Output the [x, y] coordinate of the center of the cell containing the given text.  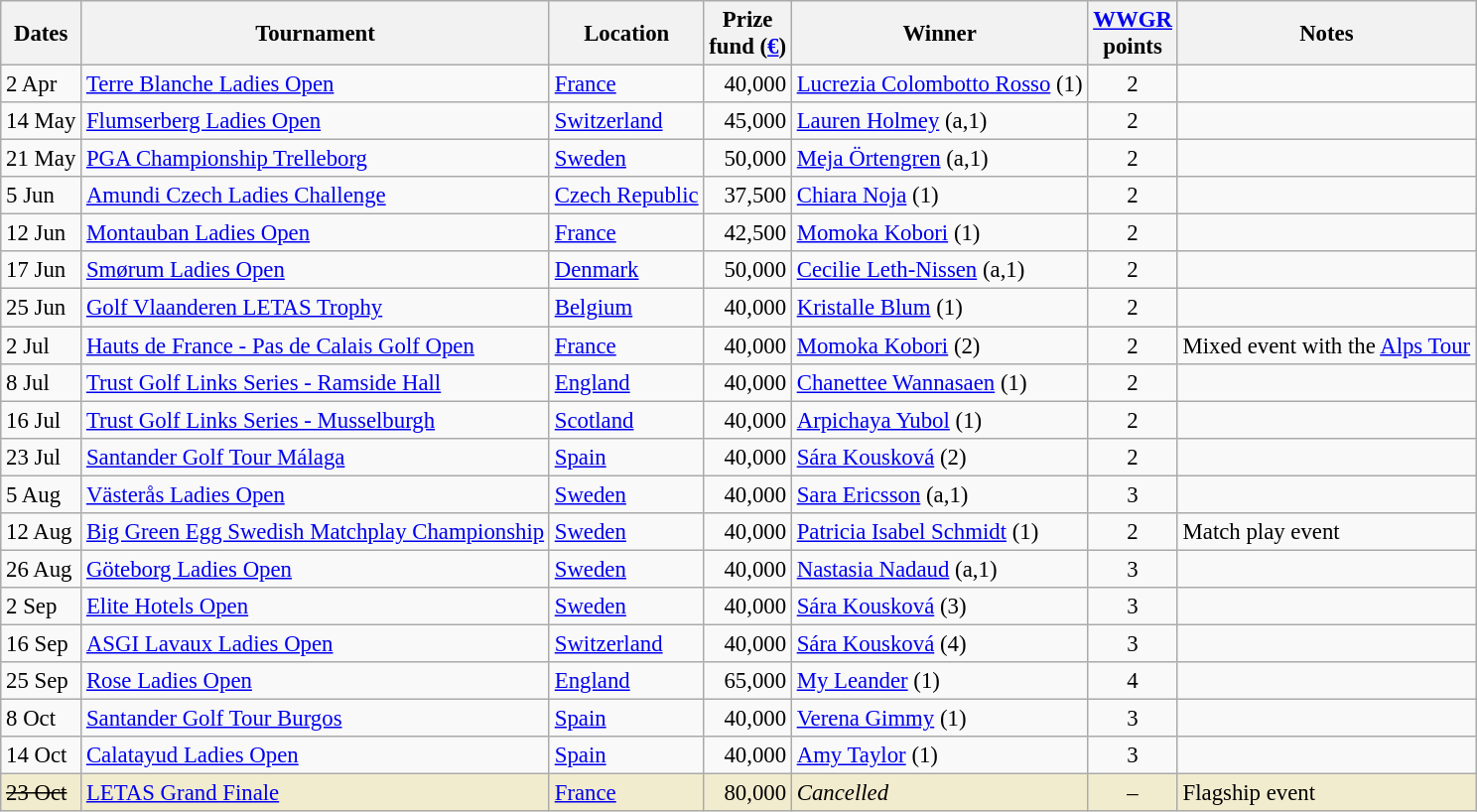
14 May [42, 121]
Terre Blanche Ladies Open [316, 84]
80,000 [747, 793]
Cecilie Leth-Nissen (a,1) [939, 271]
Winner [939, 34]
16 Sep [42, 643]
2 Jul [42, 345]
Santander Golf Tour Burgos [316, 719]
26 Aug [42, 569]
My Leander (1) [939, 681]
Västerås Ladies Open [316, 494]
– [1133, 793]
65,000 [747, 681]
Amundi Czech Ladies Challenge [316, 196]
Flagship event [1326, 793]
Smørum Ladies Open [316, 271]
Mixed event with the Alps Tour [1326, 345]
Kristalle Blum (1) [939, 308]
12 Jun [42, 233]
Big Green Egg Swedish Matchplay Championship [316, 532]
8 Jul [42, 382]
37,500 [747, 196]
Sára Kousková (4) [939, 643]
Dates [42, 34]
Calatayud Ladies Open [316, 755]
Momoka Kobori (2) [939, 345]
2 Sep [42, 607]
45,000 [747, 121]
LETAS Grand Finale [316, 793]
PGA Championship Trelleborg [316, 159]
Meja Örtengren (a,1) [939, 159]
Verena Gimmy (1) [939, 719]
14 Oct [42, 755]
Santander Golf Tour Málaga [316, 457]
Trust Golf Links Series - Ramside Hall [316, 382]
25 Jun [42, 308]
17 Jun [42, 271]
Sára Kousková (3) [939, 607]
WWGRpoints [1133, 34]
Momoka Kobori (1) [939, 233]
Lauren Holmey (a,1) [939, 121]
Chanettee Wannasaen (1) [939, 382]
Trust Golf Links Series - Musselburgh [316, 420]
23 Jul [42, 457]
Chiara Noja (1) [939, 196]
Hauts de France - Pas de Calais Golf Open [316, 345]
Tournament [316, 34]
Lucrezia Colombotto Rosso (1) [939, 84]
8 Oct [42, 719]
21 May [42, 159]
Amy Taylor (1) [939, 755]
Match play event [1326, 532]
Belgium [625, 308]
Scotland [625, 420]
Czech Republic [625, 196]
25 Sep [42, 681]
ASGI Lavaux Ladies Open [316, 643]
Golf Vlaanderen LETAS Trophy [316, 308]
Sara Ericsson (a,1) [939, 494]
Sára Kousková (2) [939, 457]
16 Jul [42, 420]
Elite Hotels Open [316, 607]
Patricia Isabel Schmidt (1) [939, 532]
4 [1133, 681]
Denmark [625, 271]
Arpichaya Yubol (1) [939, 420]
Rose Ladies Open [316, 681]
Flumserberg Ladies Open [316, 121]
Notes [1326, 34]
42,500 [747, 233]
Prizefund (€) [747, 34]
Nastasia Nadaud (a,1) [939, 569]
2 Apr [42, 84]
Göteborg Ladies Open [316, 569]
12 Aug [42, 532]
23 Oct [42, 793]
Cancelled [939, 793]
5 Aug [42, 494]
5 Jun [42, 196]
Montauban Ladies Open [316, 233]
Location [625, 34]
